Find where the given text appears and provide that cell's center as [X, Y] coordinate. 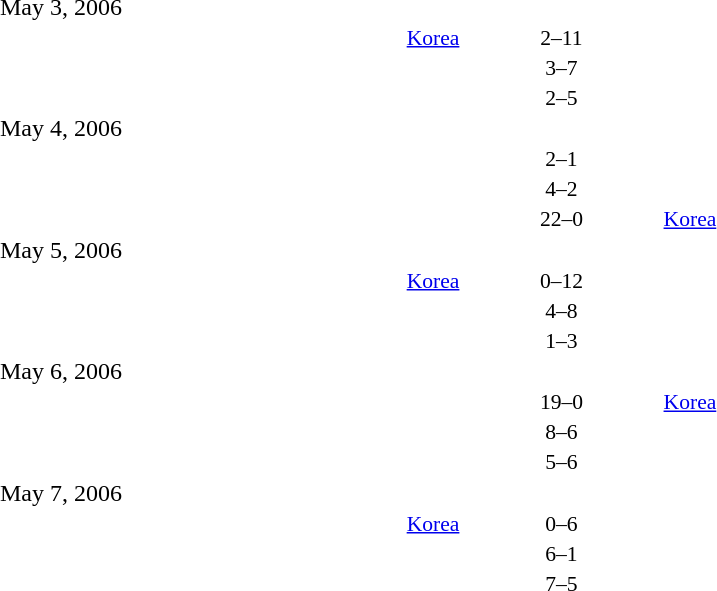
22–0 [561, 219]
4–8 [561, 310]
8–6 [561, 432]
2–5 [561, 98]
2–11 [561, 38]
5–6 [561, 462]
6–1 [561, 554]
19–0 [561, 402]
3–7 [561, 68]
4–2 [561, 189]
0–12 [561, 280]
1–3 [561, 340]
2–1 [561, 159]
0–6 [561, 524]
